Output the [X, Y] coordinate of the center of the cell containing the given text.  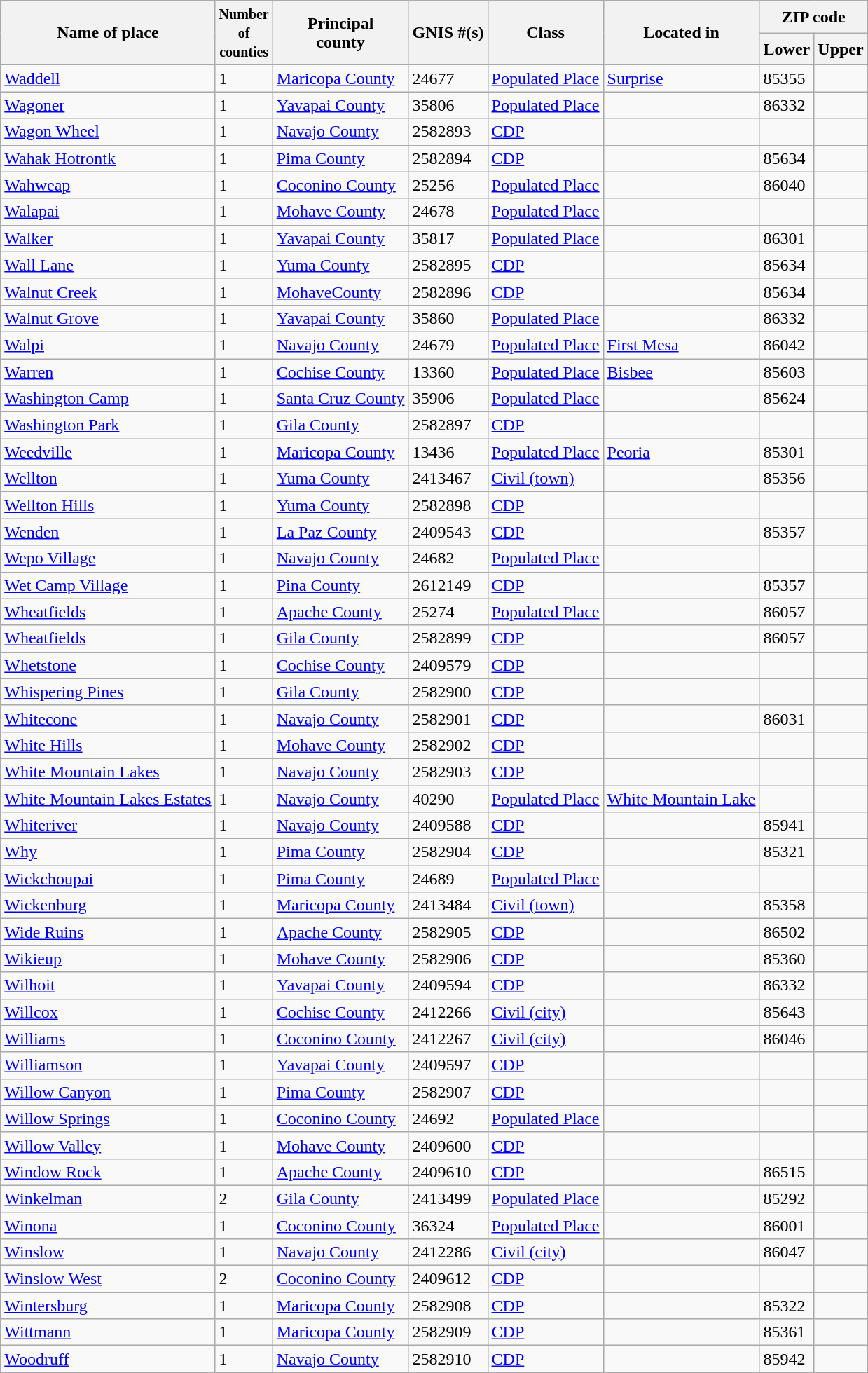
2412286 [448, 1252]
24679 [448, 345]
Warren [108, 372]
35860 [448, 318]
2582899 [448, 638]
2582909 [448, 1332]
Peoria [681, 452]
MohaveCounty [340, 292]
Winona [108, 1226]
2409588 [448, 826]
Washington Camp [108, 399]
2582901 [448, 718]
Class [545, 33]
Winslow [108, 1252]
85941 [787, 826]
24689 [448, 879]
2412266 [448, 1012]
85356 [787, 479]
86301 [787, 238]
2409579 [448, 665]
86040 [787, 185]
Wepo Village [108, 559]
35906 [448, 399]
Wahweap [108, 185]
Wilhoit [108, 985]
White Mountain Lakes Estates [108, 798]
36324 [448, 1226]
25256 [448, 185]
Whetstone [108, 665]
35817 [448, 238]
2413484 [448, 906]
Wikieup [108, 959]
White Mountain Lake [681, 798]
2582903 [448, 772]
Wellton Hills [108, 505]
2582898 [448, 505]
Walnut Creek [108, 292]
86031 [787, 718]
24682 [448, 559]
85292 [787, 1198]
Whiteriver [108, 826]
Wide Ruins [108, 932]
13436 [448, 452]
Surprise [681, 78]
2582900 [448, 692]
2412267 [448, 1039]
Upper [841, 49]
Winslow West [108, 1279]
2409594 [448, 985]
85358 [787, 906]
Pina County [340, 585]
2409610 [448, 1172]
85360 [787, 959]
85643 [787, 1012]
Wahak Hotrontk [108, 158]
Wall Lane [108, 265]
86046 [787, 1039]
2582897 [448, 425]
86001 [787, 1226]
Willow Valley [108, 1145]
Winkelman [108, 1198]
Williamson [108, 1065]
Wagoner [108, 105]
Located in [681, 33]
85355 [787, 78]
24692 [448, 1119]
Weedville [108, 452]
2582910 [448, 1359]
Wickchoupai [108, 879]
2409543 [448, 532]
85322 [787, 1306]
2413499 [448, 1198]
24677 [448, 78]
85624 [787, 399]
2582904 [448, 852]
Walpi [108, 345]
2582906 [448, 959]
2409600 [448, 1145]
2582907 [448, 1092]
ZIP code [813, 17]
Santa Cruz County [340, 399]
Why [108, 852]
2582902 [448, 745]
Principal county [340, 33]
Willow Canyon [108, 1092]
40290 [448, 798]
85301 [787, 452]
2582905 [448, 932]
2612149 [448, 585]
Name of place [108, 33]
85361 [787, 1332]
Walker [108, 238]
2582895 [448, 265]
Walapai [108, 212]
Wintersburg [108, 1306]
First Mesa [681, 345]
White Mountain Lakes [108, 772]
Wenden [108, 532]
2582908 [448, 1306]
85942 [787, 1359]
Walnut Grove [108, 318]
Washington Park [108, 425]
2409597 [448, 1065]
86042 [787, 345]
Wagon Wheel [108, 132]
13360 [448, 372]
Whispering Pines [108, 692]
2582893 [448, 132]
86502 [787, 932]
Williams [108, 1039]
Waddell [108, 78]
Willow Springs [108, 1119]
Wickenburg [108, 906]
25274 [448, 612]
86047 [787, 1252]
White Hills [108, 745]
GNIS #(s) [448, 33]
35806 [448, 105]
Whitecone [108, 718]
La Paz County [340, 532]
86515 [787, 1172]
Wet Camp Village [108, 585]
Window Rock [108, 1172]
Willcox [108, 1012]
85321 [787, 852]
Wittmann [108, 1332]
2582896 [448, 292]
24678 [448, 212]
2582894 [448, 158]
Bisbee [681, 372]
Lower [787, 49]
2413467 [448, 479]
Woodruff [108, 1359]
85603 [787, 372]
Number ofcounties [244, 33]
2409612 [448, 1279]
Wellton [108, 479]
